Detect which cell encompasses the target text, then output its (X, Y) center coordinate. 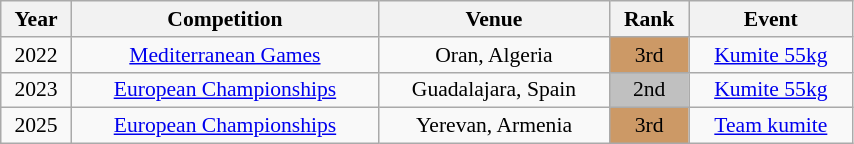
Rank (649, 19)
Mediterranean Games (224, 55)
Competition (224, 19)
Guadalajara, Spain (494, 90)
Oran, Algeria (494, 55)
2nd (649, 90)
2023 (36, 90)
Yerevan, Armenia (494, 126)
Year (36, 19)
Event (770, 19)
Venue (494, 19)
2025 (36, 126)
Team kumite (770, 126)
2022 (36, 55)
